Extract the (X, Y) coordinate from the center of the cell holding the provided text.  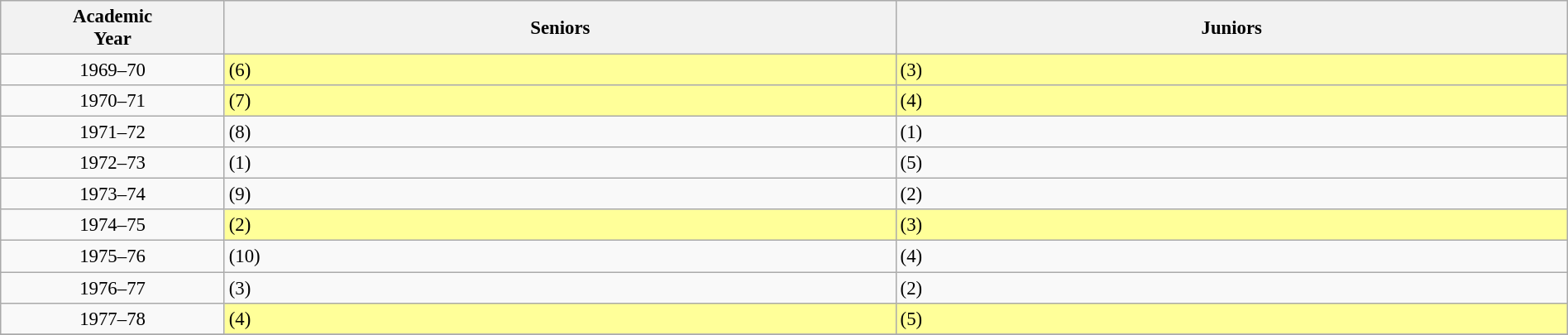
Juniors (1231, 28)
AcademicYear (112, 28)
1970–71 (112, 101)
1974–75 (112, 226)
1975–76 (112, 256)
1971–72 (112, 132)
(10) (560, 256)
1972–73 (112, 163)
1973–74 (112, 194)
(8) (560, 132)
(7) (560, 101)
1969–70 (112, 70)
(9) (560, 194)
Seniors (560, 28)
1976–77 (112, 288)
1977–78 (112, 318)
(6) (560, 70)
